Determine the (x, y) coordinate at the center of the cell enclosing the given text.  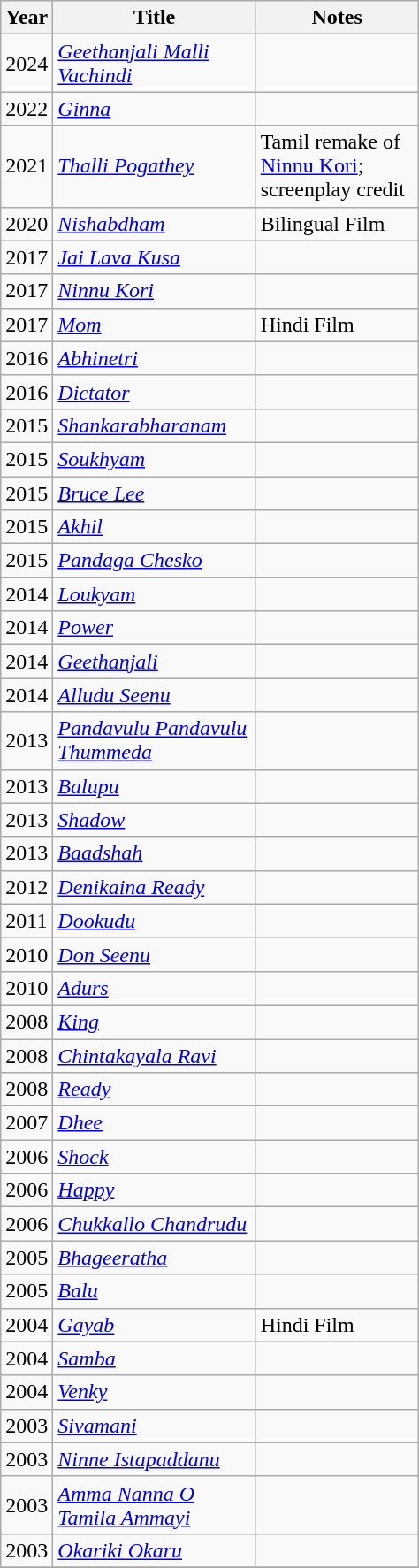
Samba (154, 1358)
Pandavulu Pandavulu Thummeda (154, 741)
Bilingual Film (337, 224)
Nishabdham (154, 224)
Mom (154, 325)
Shadow (154, 820)
Ginna (154, 109)
2021 (27, 166)
Bruce Lee (154, 493)
Bhageeratha (154, 1258)
2020 (27, 224)
2007 (27, 1123)
Gayab (154, 1325)
Power (154, 628)
Dookudu (154, 921)
Denikaina Ready (154, 887)
Year (27, 18)
Amma Nanna O Tamila Ammayi (154, 1505)
Chintakayala Ravi (154, 1055)
Dictator (154, 392)
Alludu Seenu (154, 695)
2024 (27, 64)
2022 (27, 109)
Dhee (154, 1123)
Geethanjali Malli Vachindi (154, 64)
Jai Lava Kusa (154, 257)
Baadshah (154, 853)
2012 (27, 887)
Adurs (154, 988)
Ready (154, 1090)
Ninne Istapaddanu (154, 1459)
Soukhyam (154, 459)
Title (154, 18)
Geethanjali (154, 662)
Loukyam (154, 594)
Happy (154, 1190)
Balupu (154, 786)
Shock (154, 1157)
Shankarabharanam (154, 425)
Pandaga Chesko (154, 561)
Balu (154, 1291)
2011 (27, 921)
Chukkallo Chandrudu (154, 1224)
Thalli Pogathey (154, 166)
Notes (337, 18)
Akhil (154, 527)
King (154, 1021)
Abhinetri (154, 358)
Don Seenu (154, 954)
Tamil remake of Ninnu Kori; screenplay credit (337, 166)
Okariki Okaru (154, 1550)
Sivamani (154, 1426)
Venky (154, 1392)
Ninnu Kori (154, 291)
